Extract the [x, y] coordinate from the center of the cell holding the provided text.  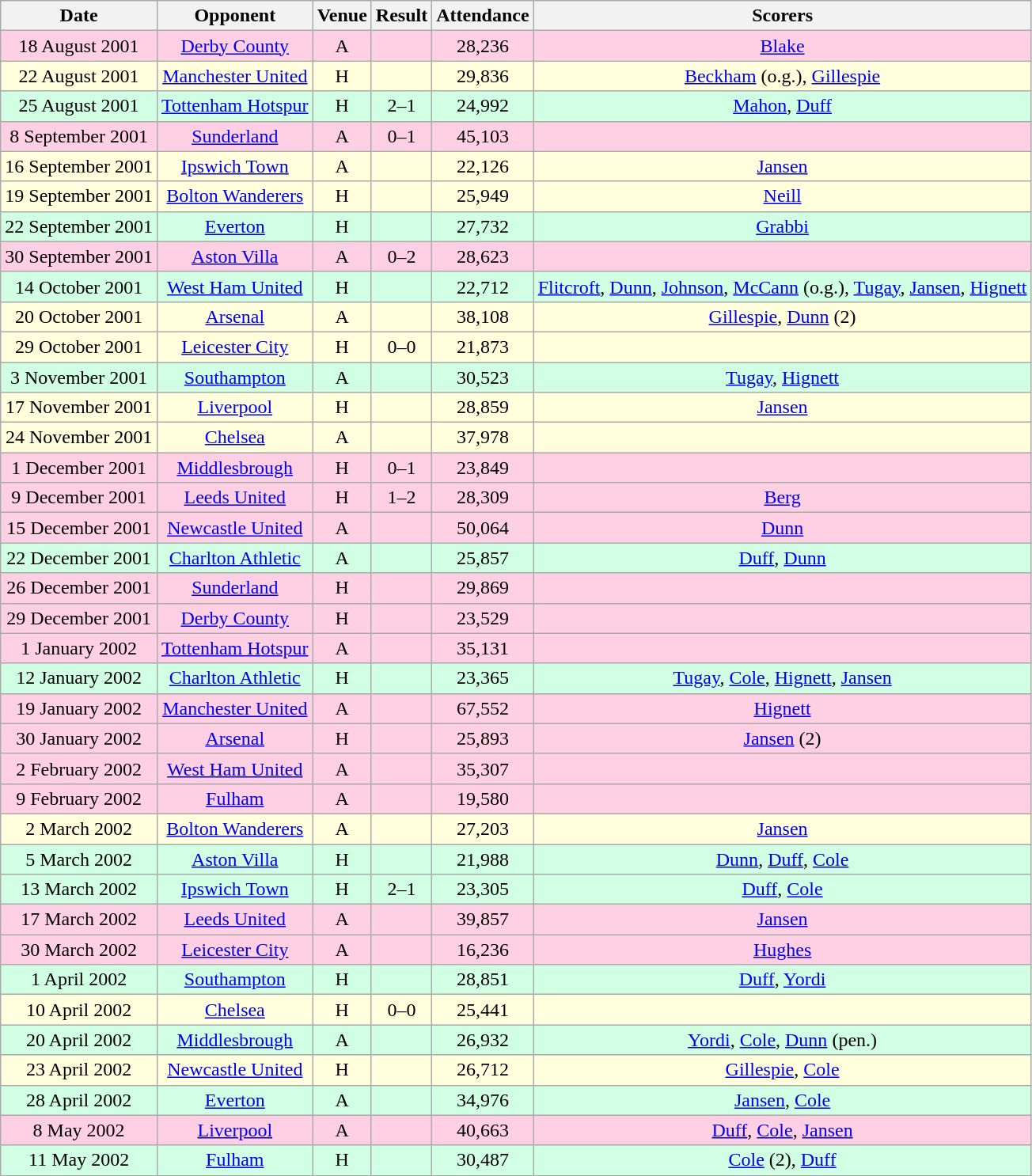
23,529 [483, 618]
Gillespie, Cole [782, 1070]
45,103 [483, 136]
18 August 2001 [79, 46]
25 August 2001 [79, 106]
67,552 [483, 708]
Result [401, 16]
Jansen, Cole [782, 1100]
Duff, Yordi [782, 980]
Scorers [782, 16]
29 December 2001 [79, 618]
Tugay, Cole, Hignett, Jansen [782, 678]
38,108 [483, 317]
20 October 2001 [79, 317]
24 November 2001 [79, 438]
28,236 [483, 46]
23,365 [483, 678]
22 December 2001 [79, 558]
24,992 [483, 106]
25,893 [483, 738]
17 March 2002 [79, 920]
28,859 [483, 408]
15 December 2001 [79, 528]
10 April 2002 [79, 1010]
17 November 2001 [79, 408]
Grabbi [782, 226]
1 January 2002 [79, 648]
22 August 2001 [79, 76]
Duff, Cole [782, 890]
12 January 2002 [79, 678]
26 December 2001 [79, 588]
28,851 [483, 980]
Jansen (2) [782, 738]
Berg [782, 498]
30 March 2002 [79, 950]
13 March 2002 [79, 890]
Gillespie, Dunn (2) [782, 317]
30 January 2002 [79, 738]
35,307 [483, 768]
35,131 [483, 648]
9 December 2001 [79, 498]
39,857 [483, 920]
8 May 2002 [79, 1130]
34,976 [483, 1100]
25,441 [483, 1010]
1 December 2001 [79, 468]
22,126 [483, 166]
Hughes [782, 950]
1 April 2002 [79, 980]
19,580 [483, 799]
22 September 2001 [79, 226]
21,873 [483, 347]
Duff, Dunn [782, 558]
23,849 [483, 468]
20 April 2002 [79, 1040]
Hignett [782, 708]
Attendance [483, 16]
26,712 [483, 1070]
Duff, Cole, Jansen [782, 1130]
Blake [782, 46]
27,203 [483, 829]
28,623 [483, 256]
16,236 [483, 950]
Mahon, Duff [782, 106]
21,988 [483, 859]
30,523 [483, 377]
37,978 [483, 438]
40,663 [483, 1130]
19 September 2001 [79, 196]
19 January 2002 [79, 708]
9 February 2002 [79, 799]
Venue [342, 16]
50,064 [483, 528]
Dunn [782, 528]
Flitcroft, Dunn, Johnson, McCann (o.g.), Tugay, Jansen, Hignett [782, 286]
Opponent [234, 16]
0–2 [401, 256]
30 September 2001 [79, 256]
5 March 2002 [79, 859]
27,732 [483, 226]
3 November 2001 [79, 377]
22,712 [483, 286]
29,869 [483, 588]
26,932 [483, 1040]
2 March 2002 [79, 829]
29,836 [483, 76]
Beckham (o.g.), Gillespie [782, 76]
29 October 2001 [79, 347]
11 May 2002 [79, 1160]
Cole (2), Duff [782, 1160]
8 September 2001 [79, 136]
23,305 [483, 890]
23 April 2002 [79, 1070]
Date [79, 16]
28,309 [483, 498]
Dunn, Duff, Cole [782, 859]
25,949 [483, 196]
Tugay, Hignett [782, 377]
Yordi, Cole, Dunn (pen.) [782, 1040]
30,487 [483, 1160]
1–2 [401, 498]
25,857 [483, 558]
28 April 2002 [79, 1100]
2 February 2002 [79, 768]
14 October 2001 [79, 286]
16 September 2001 [79, 166]
Neill [782, 196]
